Locate the cell with the specified text and output its [x, y] center coordinate. 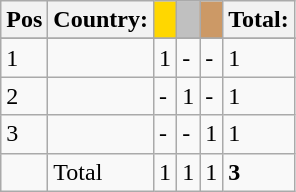
2 [24, 96]
Total: [259, 20]
Total [101, 172]
Country: [101, 20]
Pos [24, 20]
